For the text-containing cell, return its midpoint in (x, y) coordinate format. 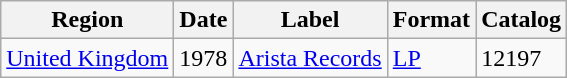
1978 (204, 58)
Region (88, 20)
Catalog (522, 20)
Format (431, 20)
Date (204, 20)
LP (431, 58)
Arista Records (310, 58)
Label (310, 20)
12197 (522, 58)
United Kingdom (88, 58)
